Capture the cell that displays the provided text and extract its (X, Y) central coordinate. 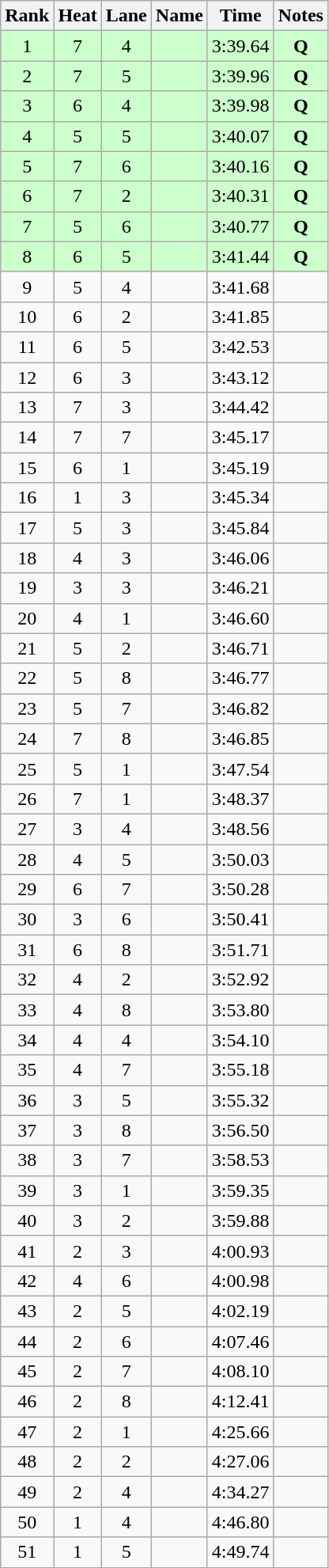
4:00.93 (240, 1251)
3:52.92 (240, 980)
17 (27, 528)
34 (27, 1040)
3:46.60 (240, 618)
43 (27, 1311)
Time (240, 16)
3:50.28 (240, 890)
3:43.12 (240, 378)
4:08.10 (240, 1372)
3:59.88 (240, 1221)
3:42.53 (240, 347)
Rank (27, 16)
3:40.07 (240, 136)
26 (27, 799)
30 (27, 920)
40 (27, 1221)
48 (27, 1462)
49 (27, 1492)
3:48.56 (240, 829)
32 (27, 980)
3:50.03 (240, 859)
19 (27, 588)
20 (27, 618)
3:40.16 (240, 166)
28 (27, 859)
10 (27, 317)
3:44.42 (240, 408)
18 (27, 558)
4:27.06 (240, 1462)
4:25.66 (240, 1432)
Lane (127, 16)
3:45.17 (240, 438)
23 (27, 708)
3:45.19 (240, 468)
45 (27, 1372)
3:53.80 (240, 1010)
Heat (78, 16)
13 (27, 408)
41 (27, 1251)
3:48.37 (240, 799)
12 (27, 378)
44 (27, 1342)
38 (27, 1160)
14 (27, 438)
4:49.74 (240, 1552)
4:02.19 (240, 1311)
47 (27, 1432)
3:45.84 (240, 528)
3:46.85 (240, 738)
3:46.82 (240, 708)
29 (27, 890)
25 (27, 769)
Notes (301, 16)
3:40.77 (240, 226)
50 (27, 1522)
3:47.54 (240, 769)
27 (27, 829)
31 (27, 950)
4:12.41 (240, 1402)
3:55.18 (240, 1070)
21 (27, 648)
3:46.21 (240, 588)
3:41.85 (240, 317)
36 (27, 1100)
22 (27, 678)
3:46.77 (240, 678)
4:46.80 (240, 1522)
3:54.10 (240, 1040)
16 (27, 498)
3:46.71 (240, 648)
3:58.53 (240, 1160)
3:55.32 (240, 1100)
3:59.35 (240, 1190)
35 (27, 1070)
4:07.46 (240, 1342)
4:00.98 (240, 1281)
15 (27, 468)
3:56.50 (240, 1130)
51 (27, 1552)
3:39.96 (240, 76)
11 (27, 347)
3:46.06 (240, 558)
46 (27, 1402)
3:39.98 (240, 106)
37 (27, 1130)
3:45.34 (240, 498)
39 (27, 1190)
24 (27, 738)
42 (27, 1281)
Name (179, 16)
3:41.44 (240, 256)
3:39.64 (240, 46)
4:34.27 (240, 1492)
3:41.68 (240, 287)
3:51.71 (240, 950)
33 (27, 1010)
3:40.31 (240, 196)
9 (27, 287)
3:50.41 (240, 920)
